Scan for the cell matching the given text and deliver its (X, Y) coordinate at center. 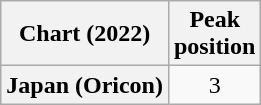
Japan (Oricon) (85, 85)
3 (214, 85)
Chart (2022) (85, 34)
Peakposition (214, 34)
